For the text-containing cell, return its midpoint in (X, Y) coordinate format. 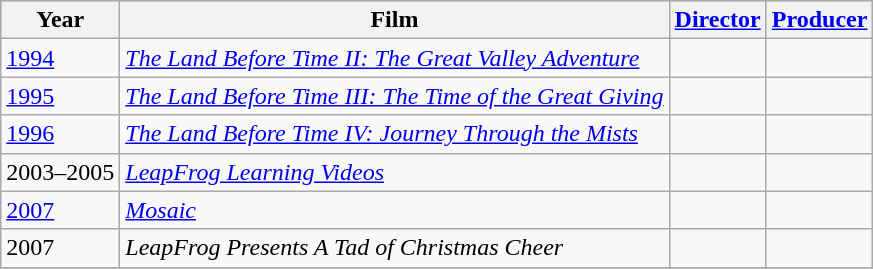
LeapFrog Presents A Tad of Christmas Cheer (394, 248)
1994 (60, 58)
Director (718, 20)
Film (394, 20)
Mosaic (394, 210)
The Land Before Time II: The Great Valley Adventure (394, 58)
1995 (60, 96)
LeapFrog Learning Videos (394, 172)
1996 (60, 134)
The Land Before Time IV: Journey Through the Mists (394, 134)
Year (60, 20)
2003–2005 (60, 172)
The Land Before Time III: The Time of the Great Giving (394, 96)
Producer (820, 20)
